Pinpoint the cell where the given text exists, returning its (x, y) midpoint coordinate. 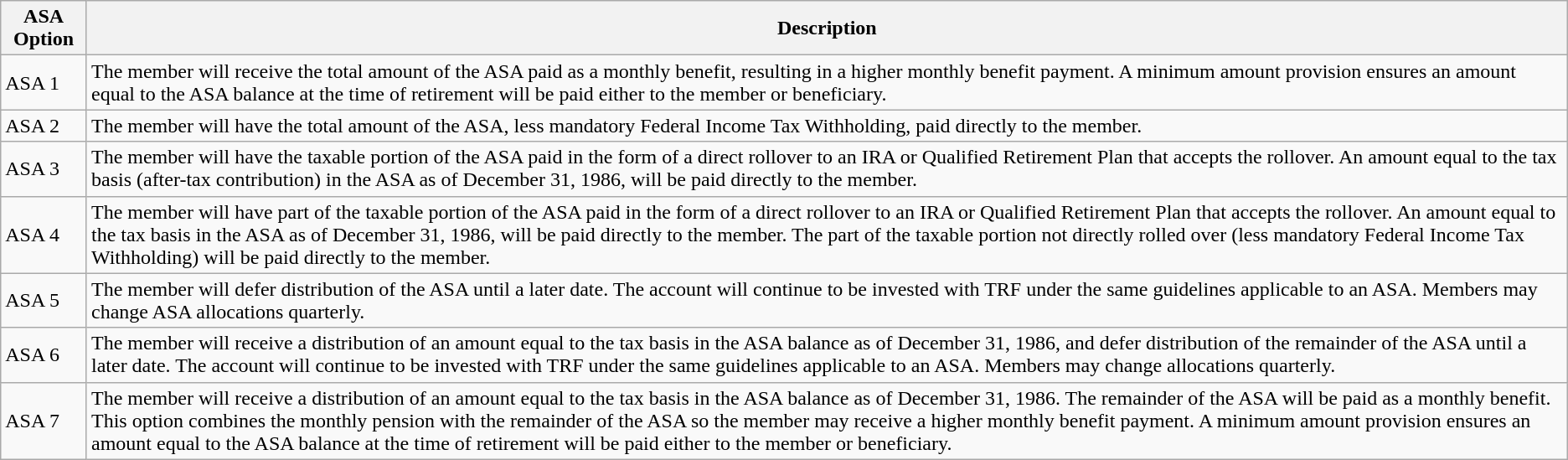
ASA Option (44, 28)
ASA 1 (44, 82)
The member will have the total amount of the ASA, less mandatory Federal Income Tax Withholding, paid directly to the member. (827, 126)
ASA 6 (44, 355)
ASA 4 (44, 235)
ASA 3 (44, 169)
ASA 5 (44, 300)
Description (827, 28)
ASA 7 (44, 421)
ASA 2 (44, 126)
